Return the [x, y] coordinate for the center point of the cell that contains the specified text.  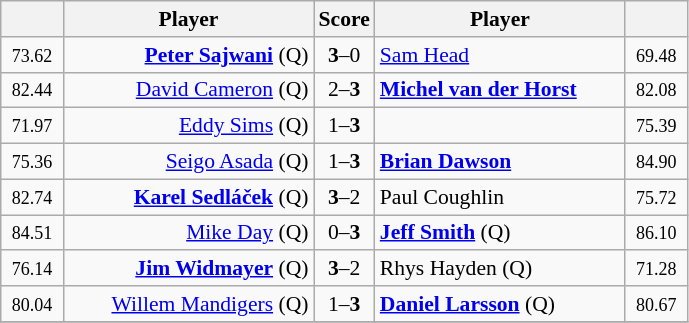
Rhys Hayden (Q) [500, 269]
Paul Coughlin [500, 197]
80.04 [32, 304]
0–3 [344, 233]
73.62 [32, 55]
Score [344, 19]
80.67 [656, 304]
71.97 [32, 126]
Sam Head [500, 55]
75.36 [32, 162]
Willem Mandigers (Q) [188, 304]
76.14 [32, 269]
82.08 [656, 90]
Eddy Sims (Q) [188, 126]
82.74 [32, 197]
84.90 [656, 162]
86.10 [656, 233]
75.72 [656, 197]
82.44 [32, 90]
Jeff Smith (Q) [500, 233]
71.28 [656, 269]
84.51 [32, 233]
Daniel Larsson (Q) [500, 304]
69.48 [656, 55]
Karel Sedláček (Q) [188, 197]
2–3 [344, 90]
Michel van der Horst [500, 90]
Brian Dawson [500, 162]
Jim Widmayer (Q) [188, 269]
Peter Sajwani (Q) [188, 55]
David Cameron (Q) [188, 90]
75.39 [656, 126]
Seigo Asada (Q) [188, 162]
Mike Day (Q) [188, 233]
3–0 [344, 55]
